Search for the cell housing the specified text and yield its (x, y) center coordinate. 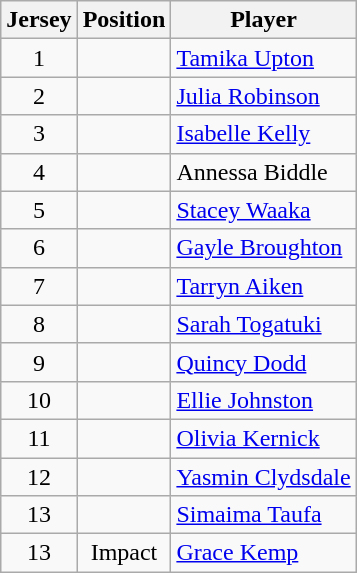
Tamika Upton (264, 58)
Grace Kemp (264, 553)
7 (39, 286)
Simaima Taufa (264, 515)
Tarryn Aiken (264, 286)
4 (39, 172)
Olivia Kernick (264, 438)
Stacey Waaka (264, 210)
Quincy Dodd (264, 362)
Sarah Togatuki (264, 324)
11 (39, 438)
1 (39, 58)
Impact (124, 553)
Position (124, 20)
Yasmin Clydsdale (264, 477)
8 (39, 324)
Julia Robinson (264, 96)
Jersey (39, 20)
Annessa Biddle (264, 172)
Ellie Johnston (264, 400)
6 (39, 248)
2 (39, 96)
9 (39, 362)
Player (264, 20)
3 (39, 134)
Gayle Broughton (264, 248)
10 (39, 400)
12 (39, 477)
Isabelle Kelly (264, 134)
5 (39, 210)
